From the cell containing the given text, extract its center point as (X, Y) coordinate. 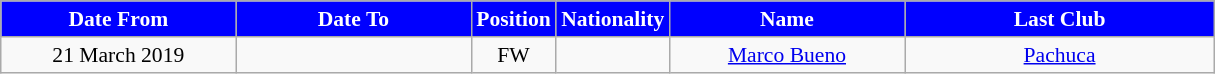
Last Club (1060, 19)
21 March 2019 (118, 55)
FW (514, 55)
Nationality (612, 19)
Date To (354, 19)
Name (786, 19)
Marco Bueno (786, 55)
Date From (118, 19)
Pachuca (1060, 55)
Position (514, 19)
